Detect which cell encompasses the target text, then output its [x, y] center coordinate. 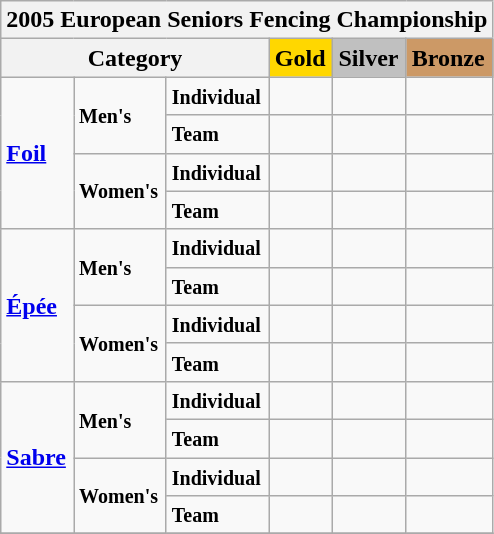
Épée [38, 305]
Sabre [38, 457]
Silver [370, 58]
Foil [38, 153]
Category [136, 58]
Bronze [450, 58]
Gold [301, 58]
2005 European Seniors Fencing Championship [247, 20]
